For the text-containing cell, return its midpoint in [x, y] coordinate format. 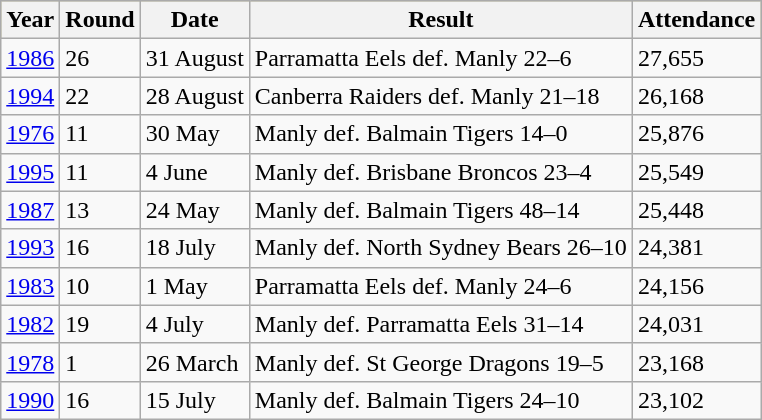
Manly def. Balmain Tigers 24–10 [440, 400]
4 July [194, 324]
1990 [30, 400]
25,876 [696, 134]
26,168 [696, 96]
26 [100, 58]
Manly def. Balmain Tigers 48–14 [440, 210]
1978 [30, 362]
19 [100, 324]
13 [100, 210]
1987 [30, 210]
22 [100, 96]
27,655 [696, 58]
24 May [194, 210]
1976 [30, 134]
1995 [30, 172]
Year [30, 20]
25,549 [696, 172]
Manly def. St George Dragons 19–5 [440, 362]
24,381 [696, 248]
31 August [194, 58]
1 May [194, 286]
1983 [30, 286]
23,168 [696, 362]
28 August [194, 96]
Round [100, 20]
10 [100, 286]
23,102 [696, 400]
24,156 [696, 286]
1 [100, 362]
Parramatta Eels def. Manly 24–6 [440, 286]
4 June [194, 172]
1993 [30, 248]
Manly def. Parramatta Eels 31–14 [440, 324]
Date [194, 20]
24,031 [696, 324]
1994 [30, 96]
Result [440, 20]
26 March [194, 362]
30 May [194, 134]
Parramatta Eels def. Manly 22–6 [440, 58]
Attendance [696, 20]
1986 [30, 58]
25,448 [696, 210]
18 July [194, 248]
Manly def. Balmain Tigers 14–0 [440, 134]
Manly def. Brisbane Broncos 23–4 [440, 172]
Canberra Raiders def. Manly 21–18 [440, 96]
15 July [194, 400]
1982 [30, 324]
Manly def. North Sydney Bears 26–10 [440, 248]
